Scan for the cell matching the given text and deliver its (X, Y) coordinate at center. 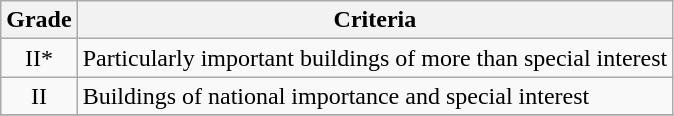
Criteria (375, 20)
II (39, 96)
Particularly important buildings of more than special interest (375, 58)
Grade (39, 20)
Buildings of national importance and special interest (375, 96)
II* (39, 58)
